Scan for the cell matching the given text and deliver its [X, Y] coordinate at center. 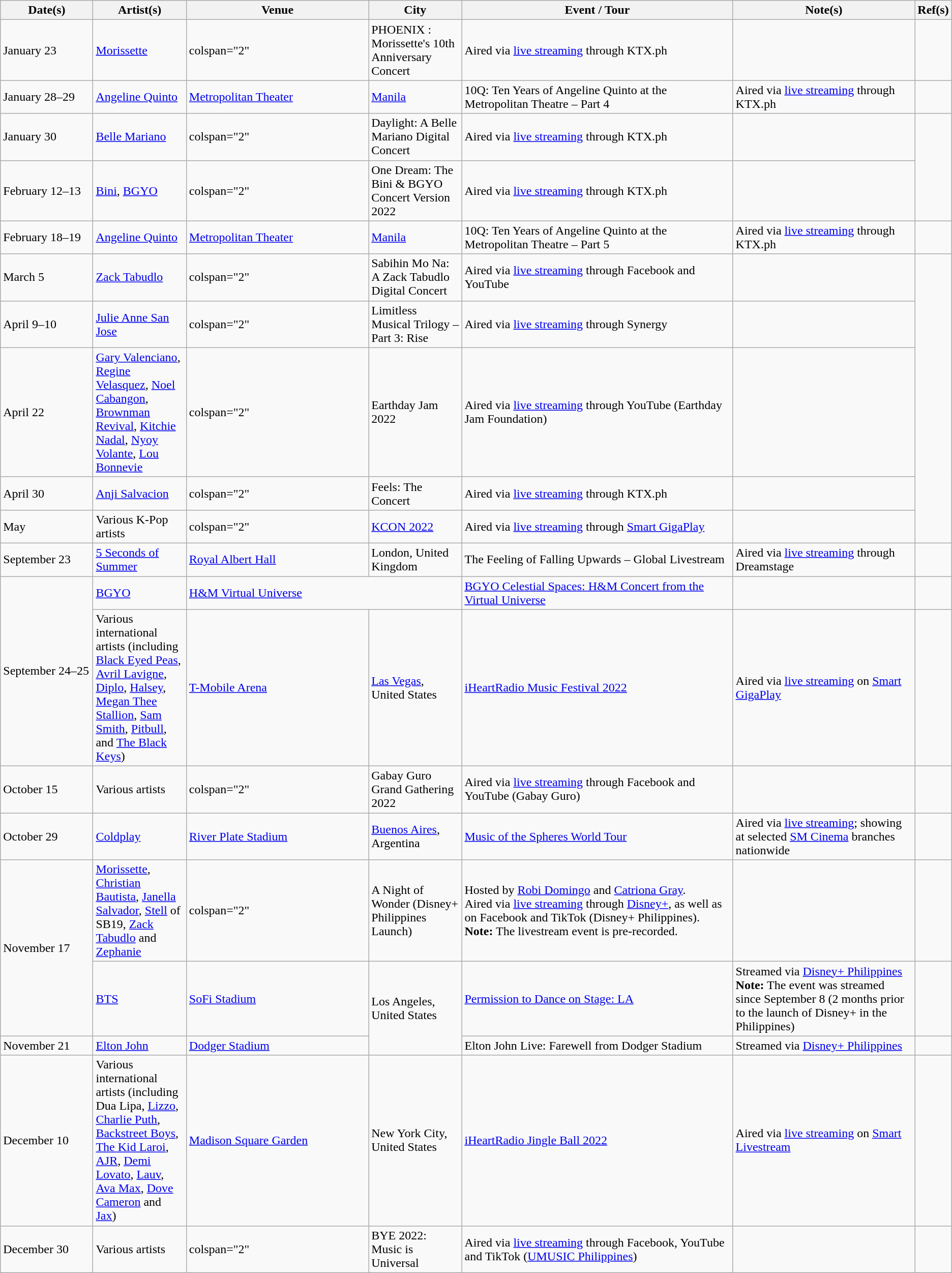
Gabay Guro Grand Gathering 2022 [415, 790]
One Dream: The Bini & BGYO Concert Version 2022 [415, 190]
January 23 [47, 50]
Earthday Jam 2022 [415, 412]
Aired via live streaming through Facebook and YouTube (Gabay Guro) [597, 790]
December 10 [47, 1141]
Daylight: A Belle Mariano Digital Concert [415, 137]
Aired via live streaming on Smart GigaPlay [824, 688]
Julie Anne San Jose [139, 324]
Streamed via Disney+ PhilippinesNote: The event was streamed since September 8 (2 months prior to the launch of Disney+ in the Philippines) [824, 999]
iHeartRadio Music Festival 2022 [597, 688]
Buenos Aires, Argentina [415, 836]
April 22 [47, 412]
Venue [277, 10]
Zack Tabudlo [139, 277]
Ref(s) [933, 10]
Morissette [139, 50]
Elton John Live: Farewell from Dodger Stadium [597, 1046]
BYE 2022: Music is Universal [415, 1249]
5 Seconds of Summer [139, 560]
London, United Kingdom [415, 560]
Aired via live streaming; showing at selected SM Cinema branches nationwide [824, 836]
April 30 [47, 494]
September 23 [47, 560]
Aired via live streaming through Facebook, YouTube and TikTok (UMUSIC Philippines) [597, 1249]
BTS [139, 999]
10Q: Ten Years of Angeline Quinto at the Metropolitan Theatre – Part 5 [597, 237]
Aired via live streaming through Smart GigaPlay [597, 526]
Event / Tour [597, 10]
Various international artists (including Black Eyed Peas, Avril Lavigne, Diplo, Halsey, Megan Thee Stallion, Sam Smith, Pitbull, and The Black Keys) [139, 688]
Permission to Dance on Stage: LA [597, 999]
The Feeling of Falling Upwards – Global Livestream [597, 560]
December 30 [47, 1249]
Aired via live streaming through Facebook and YouTube [597, 277]
November 17 [47, 948]
Dodger Stadium [277, 1046]
Coldplay [139, 836]
April 9–10 [47, 324]
PHOENIX : Morissette's 10th Anniversary Concert [415, 50]
Las Vegas, United States [415, 688]
BGYO Celestial Spaces: H&M Concert from the Virtual Universe [597, 592]
Gary Valenciano, Regine Velasquez, Noel Cabangon, Brownman Revival, Kitchie Nadal, Nyoy Volante, Lou Bonnevie [139, 412]
BGYO [139, 592]
Feels: The Concert [415, 494]
Music of the Spheres World Tour [597, 836]
Bini, BGYO [139, 190]
Limitless Musical Trilogy – Part 3: Rise [415, 324]
SoFi Stadium [277, 999]
Anji Salvacion [139, 494]
Sabihin Mo Na: A Zack Tabudlo Digital Concert [415, 277]
H&M Virtual Universe [324, 592]
Aired via live streaming through Synergy [597, 324]
March 5 [47, 277]
Various K-Pop artists [139, 526]
Aired via live streaming through Dreamstage [824, 560]
Date(s) [47, 10]
January 30 [47, 137]
10Q: Ten Years of Angeline Quinto at the Metropolitan Theatre – Part 4 [597, 97]
T-Mobile Arena [277, 688]
Streamed via Disney+ Philippines [824, 1046]
New York City, United States [415, 1141]
City [415, 10]
January 28–29 [47, 97]
October 29 [47, 836]
February 12–13 [47, 190]
KCON 2022 [415, 526]
Aired via live streaming on Smart Livestream [824, 1141]
Los Angeles, United States [415, 1008]
Artist(s) [139, 10]
Morissette, Christian Bautista, Janella Salvador, Stell of SB19, Zack Tabudlo and Zephanie [139, 911]
iHeartRadio Jingle Ball 2022 [597, 1141]
September 24–25 [47, 671]
Elton John [139, 1046]
October 15 [47, 790]
Madison Square Garden [277, 1141]
November 21 [47, 1046]
Royal Albert Hall [277, 560]
Belle Mariano [139, 137]
River Plate Stadium [277, 836]
A Night of Wonder (Disney+ Philippines Launch) [415, 911]
May [47, 526]
Note(s) [824, 10]
February 18–19 [47, 237]
Aired via live streaming through YouTube (Earthday Jam Foundation) [597, 412]
